Output the [X, Y] coordinate of the center of the cell containing the given text.  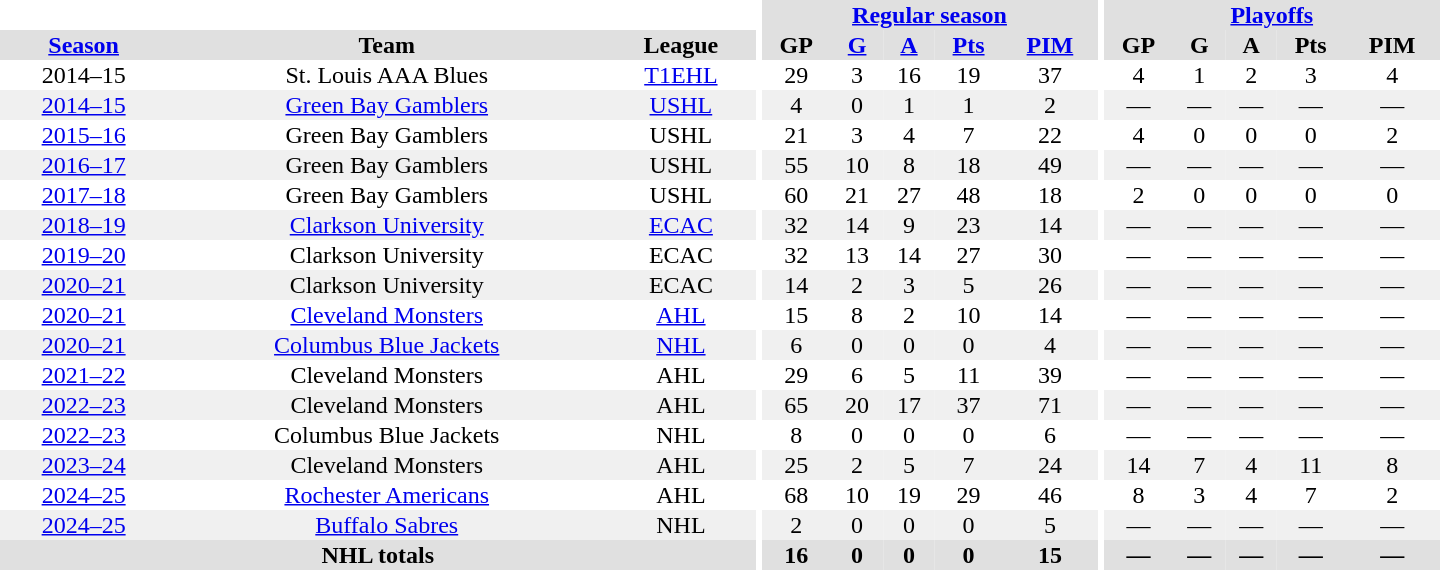
2019–20 [84, 255]
2021–22 [84, 375]
26 [1050, 285]
2016–17 [84, 165]
Team [386, 45]
T1EHL [680, 75]
NHL totals [378, 555]
13 [857, 255]
22 [1050, 135]
20 [857, 405]
St. Louis AAA Blues [386, 75]
49 [1050, 165]
Playoffs [1272, 15]
23 [968, 225]
2023–24 [84, 465]
65 [796, 405]
Buffalo Sabres [386, 525]
30 [1050, 255]
9 [909, 225]
Season [84, 45]
17 [909, 405]
Rochester Americans [386, 495]
68 [796, 495]
24 [1050, 465]
48 [968, 195]
League [680, 45]
Regular season [929, 15]
2015–16 [84, 135]
60 [796, 195]
46 [1050, 495]
2018–19 [84, 225]
25 [796, 465]
71 [1050, 405]
55 [796, 165]
2017–18 [84, 195]
39 [1050, 375]
